For the text-containing cell, return its midpoint in (x, y) coordinate format. 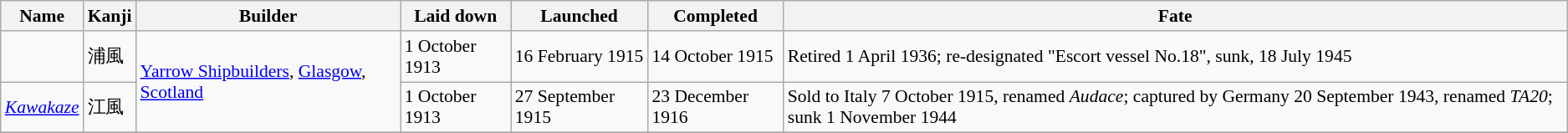
23 December 1916 (715, 107)
Completed (715, 16)
16 February 1915 (580, 57)
14 October 1915 (715, 57)
Kanji (110, 16)
Launched (580, 16)
Retired 1 April 1936; re-designated "Escort vessel No.18", sunk, 18 July 1945 (1176, 57)
Laid down (456, 16)
浦風 (110, 57)
Kawakaze (42, 107)
Fate (1176, 16)
江風 (110, 107)
Sold to Italy 7 October 1915, renamed Audace; captured by Germany 20 September 1943, renamed TA20; sunk 1 November 1944 (1176, 107)
Name (42, 16)
27 September 1915 (580, 107)
Builder (268, 16)
Yarrow Shipbuilders, Glasgow, Scotland (268, 82)
